Provide the (x, y) coordinate of the cell's center where the given text is located.  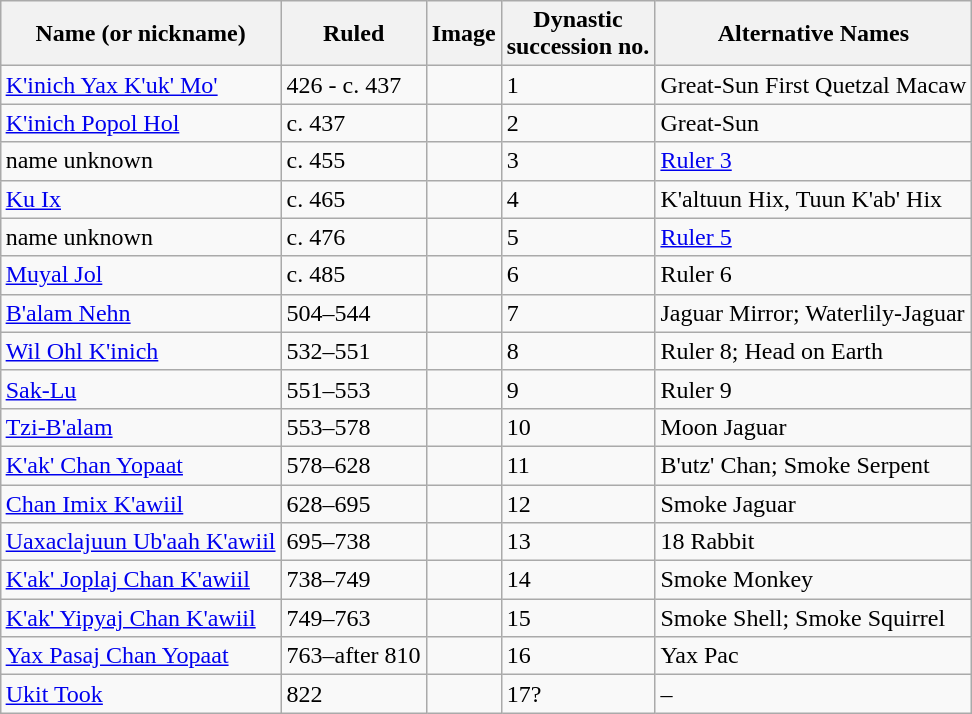
Yax Pasaj Chan Yopaat (140, 656)
10 (578, 427)
13 (578, 542)
532–551 (354, 351)
578–628 (354, 465)
2 (578, 123)
Name (or nickname) (140, 34)
c. 485 (354, 275)
B'utz' Chan; Smoke Serpent (814, 465)
Smoke Jaguar (814, 503)
12 (578, 503)
Ruler 8; Head on Earth (814, 351)
Ruler 9 (814, 389)
Moon Jaguar (814, 427)
Chan Imix K'awiil (140, 503)
c. 465 (354, 199)
17? (578, 694)
Great-Sun (814, 123)
Yax Pac (814, 656)
5 (578, 237)
K'inich Yax K'uk' Mo' (140, 85)
c. 455 (354, 161)
504–544 (354, 313)
738–749 (354, 580)
Ruler 6 (814, 275)
B'alam Nehn (140, 313)
628–695 (354, 503)
Uaxaclajuun Ub'aah K'awiil (140, 542)
822 (354, 694)
Ku Ix (140, 199)
– (814, 694)
551–553 (354, 389)
Jaguar Mirror; Waterlily-Jaguar (814, 313)
18 Rabbit (814, 542)
c. 437 (354, 123)
K'ak' Joplaj Chan K'awiil (140, 580)
K'ak' Chan Yopaat (140, 465)
K'ak' Yipyaj Chan K'awiil (140, 618)
426 - c. 437 (354, 85)
14 (578, 580)
3 (578, 161)
15 (578, 618)
4 (578, 199)
749–763 (354, 618)
Sak-Lu (140, 389)
Image (464, 34)
1 (578, 85)
Dynasticsuccession no. (578, 34)
Smoke Monkey (814, 580)
Ukit Took (140, 694)
c. 476 (354, 237)
Ruler 3 (814, 161)
Alternative Names (814, 34)
Muyal Jol (140, 275)
K'inich Popol Hol (140, 123)
Ruler 5 (814, 237)
11 (578, 465)
9 (578, 389)
7 (578, 313)
K'altuun Hix, Tuun K'ab' Hix (814, 199)
Tzi-B'alam (140, 427)
16 (578, 656)
Ruled (354, 34)
Smoke Shell; Smoke Squirrel (814, 618)
763–after 810 (354, 656)
Great-Sun First Quetzal Macaw (814, 85)
695–738 (354, 542)
Wil Ohl K'inich (140, 351)
8 (578, 351)
553–578 (354, 427)
6 (578, 275)
